From the cell containing the given text, extract its center point as [x, y] coordinate. 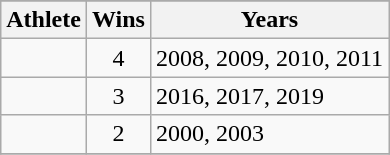
2000, 2003 [269, 134]
Athlete [44, 20]
3 [118, 96]
2016, 2017, 2019 [269, 96]
4 [118, 58]
Wins [118, 20]
Years [269, 20]
2 [118, 134]
2008, 2009, 2010, 2011 [269, 58]
